Provide the [x, y] coordinate of the cell's center where the given text is located.  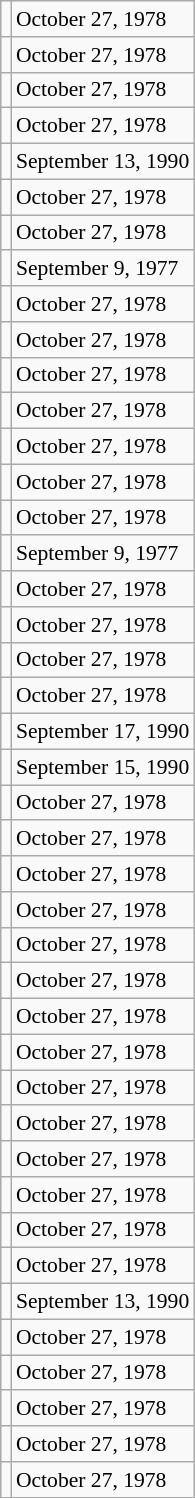
September 15, 1990 [102, 767]
September 17, 1990 [102, 732]
